For the text-containing cell, return its midpoint in (x, y) coordinate format. 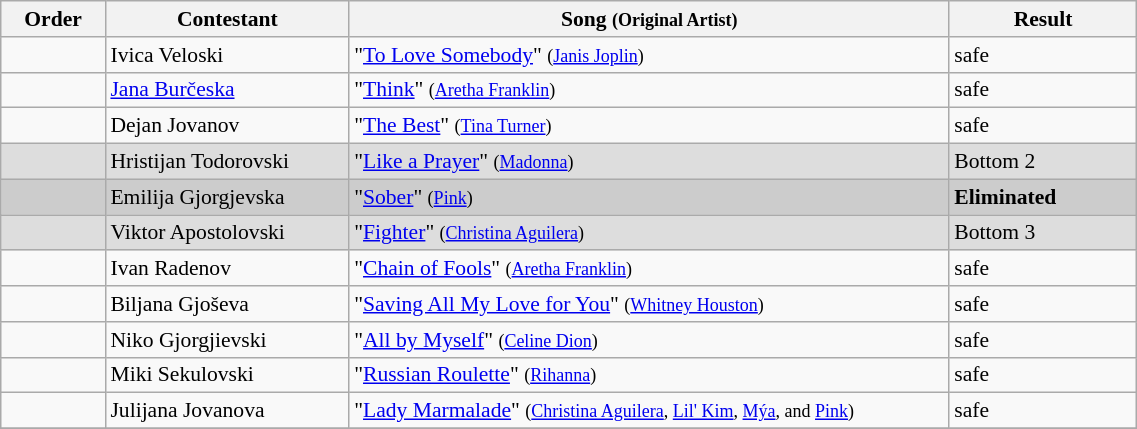
Bottom 3 (1043, 233)
"All by Myself" (Celine Dion) (649, 340)
Ivan Radenov (227, 269)
"To Love Somebody" (Janis Joplin) (649, 55)
Julijana Jovanova (227, 411)
"Fighter" (Christina Aguilera) (649, 233)
"Saving All My Love for You" (Whitney Houston) (649, 304)
Jana Burčeska (227, 90)
"Sober" (Pink) (649, 197)
Viktor Apostolovski (227, 233)
"Like a Prayer" (Madonna) (649, 162)
Order (54, 19)
"Lady Marmalade" (Christina Aguilera, Lil' Kim, Mýa, and Pink) (649, 411)
Biljana Gjoševa (227, 304)
Emilija Gjorgjevska (227, 197)
Miki Sekulovski (227, 375)
Contestant (227, 19)
"Chain of Fools" (Aretha Franklin) (649, 269)
Eliminated (1043, 197)
"The Best" (Tina Turner) (649, 126)
Ivica Veloski (227, 55)
Niko Gjorgjievski (227, 340)
"Russian Roulette" (Rihanna) (649, 375)
Bottom 2 (1043, 162)
Dejan Jovanov (227, 126)
Result (1043, 19)
Song (Original Artist) (649, 19)
"Think" (Aretha Franklin) (649, 90)
Hristijan Todorovski (227, 162)
